Capture the cell that displays the provided text and extract its [X, Y] central coordinate. 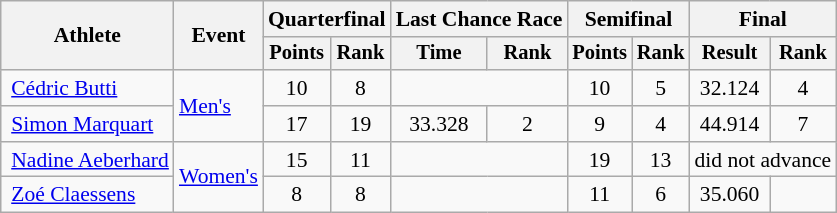
Time [440, 54]
Last Chance Race [480, 19]
33.328 [440, 124]
32.124 [729, 88]
Nadine Aeberhard [88, 160]
did not advance [762, 160]
2 [527, 124]
Final [762, 19]
Men's [218, 106]
Women's [218, 178]
Simon Marquart [88, 124]
Athlete [88, 36]
Zoé Claessens [88, 195]
13 [661, 160]
Quarterfinal [327, 19]
6 [661, 195]
44.914 [729, 124]
15 [296, 160]
Cédric Butti [88, 88]
Event [218, 36]
7 [804, 124]
Result [729, 54]
9 [599, 124]
Semifinal [628, 19]
5 [661, 88]
35.060 [729, 195]
17 [296, 124]
